Extract the [x, y] coordinate from the center of the cell holding the provided text.  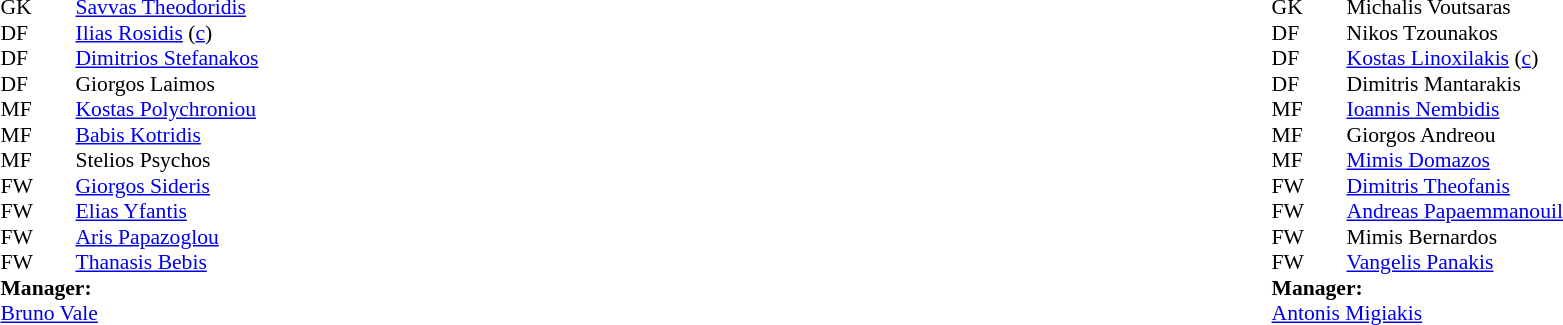
Dimitris Theofanis [1455, 186]
Kostas Polychroniou [168, 109]
Thanasis Bebis [168, 263]
Giorgos Sideris [168, 186]
Giorgos Andreou [1455, 135]
Ioannis Nembidis [1455, 109]
Babis Kotridis [168, 135]
Andreas Papaemmanouil [1455, 211]
Aris Papazoglou [168, 237]
Kostas Linoxilakis (c) [1455, 59]
Mimis Bernardos [1455, 237]
Elias Yfantis [168, 211]
Dimitrios Stefanakos [168, 59]
Giorgos Laimos [168, 84]
Stelios Psychos [168, 161]
Nikos Tzounakos [1455, 33]
Mimis Domazos [1455, 161]
Ilias Rosidis (c) [168, 33]
Dimitris Mantarakis [1455, 84]
Vangelis Panakis [1455, 263]
